Pinpoint the cell where the given text exists, returning its [X, Y] midpoint coordinate. 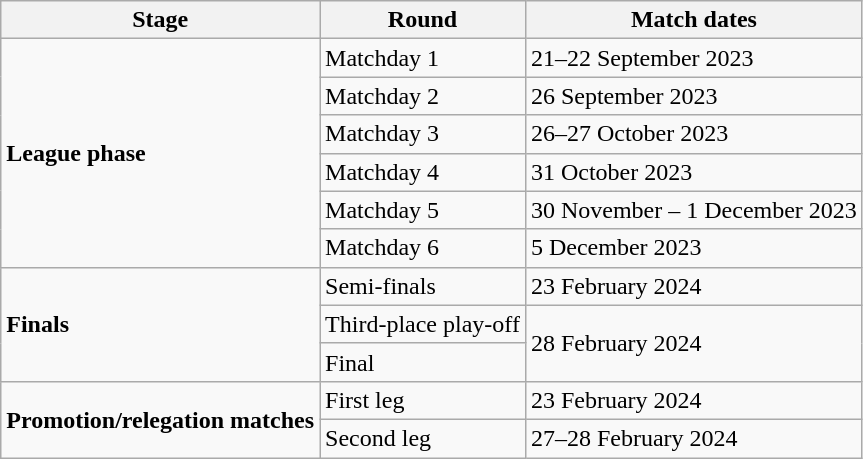
Matchday 6 [423, 248]
Stage [160, 20]
Matchday 3 [423, 134]
31 October 2023 [694, 172]
Semi-finals [423, 286]
26 September 2023 [694, 96]
26–27 October 2023 [694, 134]
Round [423, 20]
27–28 February 2024 [694, 438]
Final [423, 362]
5 December 2023 [694, 248]
21–22 September 2023 [694, 58]
Matchday 5 [423, 210]
Match dates [694, 20]
Promotion/relegation matches [160, 419]
Matchday 1 [423, 58]
30 November – 1 December 2023 [694, 210]
28 February 2024 [694, 343]
Finals [160, 324]
Third-place play-off [423, 324]
League phase [160, 153]
Matchday 2 [423, 96]
Second leg [423, 438]
Matchday 4 [423, 172]
First leg [423, 400]
